Identify which cell holds the provided text, then report its (X, Y) central coordinate. 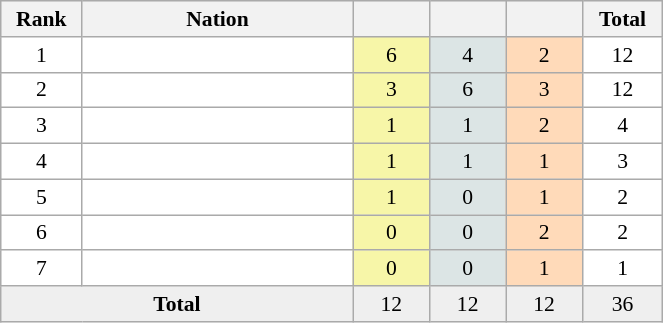
5 (42, 197)
7 (42, 269)
36 (622, 304)
Rank (42, 19)
Nation (218, 19)
